Search for the cell housing the specified text and yield its (X, Y) center coordinate. 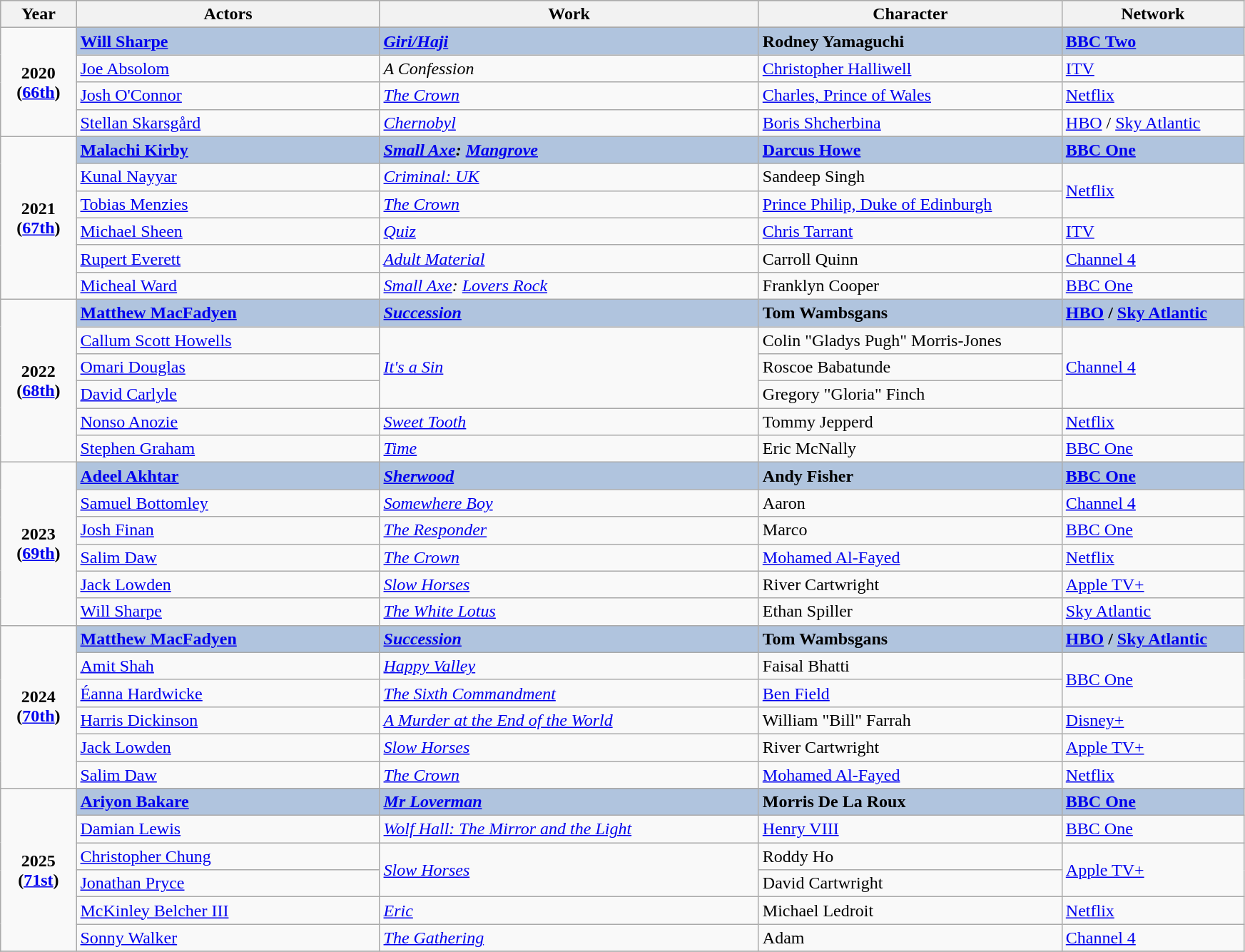
Chernobyl (569, 123)
Somewhere Boy (569, 503)
Tommy Jepperd (910, 422)
The Sixth Commandment (569, 693)
Callum Scott Howells (228, 340)
Criminal: UK (569, 177)
Carroll Quinn (910, 258)
Ben Field (910, 693)
Andy Fisher (910, 476)
Michael Ledroit (910, 911)
Michael Sheen (228, 231)
McKinley Belcher III (228, 911)
Mr Loverman (569, 802)
Omari Douglas (228, 368)
David Cartwright (910, 883)
Nonso Anozie (228, 422)
Stephen Graham (228, 449)
Jonathan Pryce (228, 883)
Sherwood (569, 476)
Malachi Kirby (228, 150)
BBC Two (1153, 41)
2021(67th) (39, 218)
Eric (569, 911)
Henry VIII (910, 829)
Giri/Haji (569, 41)
Roddy Ho (910, 856)
Sandeep Singh (910, 177)
Small Axe: Mangrove (569, 150)
Ethan Spiller (910, 612)
Tobias Menzies (228, 204)
Joe Absolom (228, 69)
Happy Valley (569, 666)
Charles, Prince of Wales (910, 96)
Kunal Nayyar (228, 177)
Ariyon Bakare (228, 802)
2024(70th) (39, 707)
Chris Tarrant (910, 231)
Samuel Bottomley (228, 503)
Time (569, 449)
Prince Philip, Duke of Edinburgh (910, 204)
Sweet Tooth (569, 422)
Morris De La Roux (910, 802)
Josh Finan (228, 530)
Network (1153, 14)
Éanna Hardwicke (228, 693)
Disney+ (1153, 720)
It's a Sin (569, 368)
Damian Lewis (228, 829)
Rupert Everett (228, 258)
Year (39, 14)
Faisal Bhatti (910, 666)
Christopher Halliwell (910, 69)
A Murder at the End of the World (569, 720)
David Carlyle (228, 395)
Sky Atlantic (1153, 612)
Adult Material (569, 258)
Adam (910, 938)
Eric McNally (910, 449)
William "Bill" Farrah (910, 720)
Gregory "Gloria" Finch (910, 395)
Christopher Chung (228, 856)
Aaron (910, 503)
Wolf Hall: The Mirror and the Light (569, 829)
2020(66th) (39, 82)
The White Lotus (569, 612)
Franklyn Cooper (910, 285)
Stellan Skarsgård (228, 123)
The Gathering (569, 938)
Darcus Howe (910, 150)
Small Axe: Lovers Rock (569, 285)
Marco (910, 530)
Micheal Ward (228, 285)
The Responder (569, 530)
Actors (228, 14)
2025(71st) (39, 870)
Quiz (569, 231)
Josh O'Connor (228, 96)
Boris Shcherbina (910, 123)
Adeel Akhtar (228, 476)
Roscoe Babatunde (910, 368)
Amit Shah (228, 666)
Work (569, 14)
Colin "Gladys Pugh" Morris-Jones (910, 340)
Rodney Yamaguchi (910, 41)
2023(69th) (39, 544)
Character (910, 14)
Harris Dickinson (228, 720)
Sonny Walker (228, 938)
2022(68th) (39, 380)
A Confession (569, 69)
